Extract the (x, y) coordinate from the center of the cell holding the provided text.  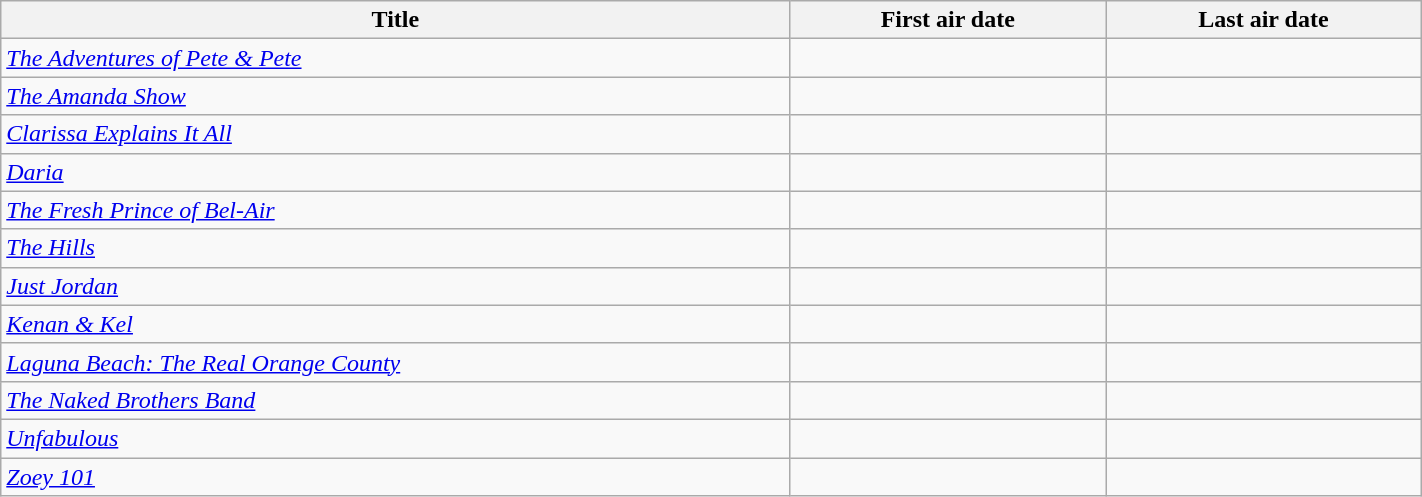
The Fresh Prince of Bel-Air (396, 210)
Last air date (1264, 20)
The Adventures of Pete & Pete (396, 58)
Kenan & Kel (396, 324)
Title (396, 20)
The Hills (396, 248)
Daria (396, 172)
The Amanda Show (396, 96)
Unfabulous (396, 438)
Laguna Beach: The Real Orange County (396, 362)
Clarissa Explains It All (396, 134)
First air date (948, 20)
The Naked Brothers Band (396, 400)
Just Jordan (396, 286)
Zoey 101 (396, 477)
